Provide the (x, y) coordinate of the cell's center where the given text is located.  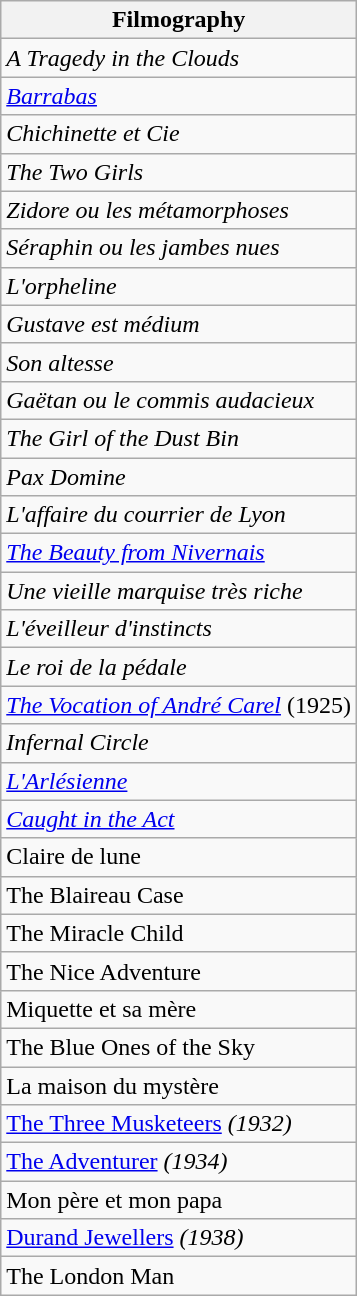
Zidore ou les métamorphoses (179, 210)
Gustave est médium (179, 324)
Pax Domine (179, 477)
The Adventurer (1934) (179, 1162)
Séraphin ou les jambes nues (179, 248)
The Beauty from Nivernais (179, 553)
The Girl of the Dust Bin (179, 438)
Claire de lune (179, 857)
Durand Jewellers (1938) (179, 1238)
L'Arlésienne (179, 781)
The Blaireau Case (179, 895)
The Blue Ones of the Sky (179, 1047)
Caught in the Act (179, 819)
Mon père et mon papa (179, 1200)
Son altesse (179, 362)
L'orpheline (179, 286)
Gaëtan ou le commis audacieux (179, 400)
Miquette et sa mère (179, 1009)
The Vocation of André Carel (1925) (179, 705)
L'éveilleur d'instincts (179, 629)
Barrabas (179, 96)
The Nice Adventure (179, 971)
A Tragedy in the Clouds (179, 58)
Une vieille marquise très riche (179, 591)
The Two Girls (179, 172)
La maison du mystère (179, 1085)
The Three Musketeers (1932) (179, 1124)
The Miracle Child (179, 933)
Chichinette et Cie (179, 134)
Filmography (179, 20)
The London Man (179, 1276)
L'affaire du courrier de Lyon (179, 515)
Le roi de la pédale (179, 667)
Infernal Circle (179, 743)
